Return [X, Y] of the center of cell containing provided text 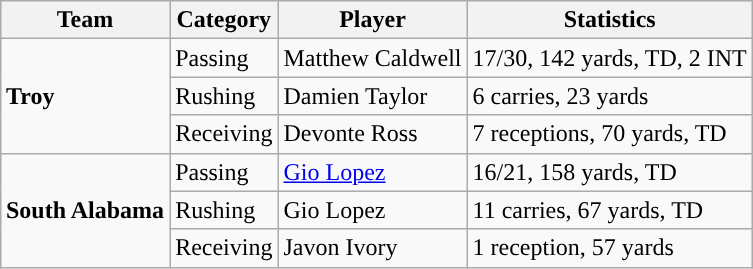
Devonte Ross [372, 134]
17/30, 142 yards, TD, 2 INT [610, 58]
11 carries, 67 yards, TD [610, 210]
Matthew Caldwell [372, 58]
Team [84, 20]
South Alabama [84, 210]
Troy [84, 96]
Player [372, 20]
Statistics [610, 20]
Category [224, 20]
Damien Taylor [372, 96]
Javon Ivory [372, 248]
16/21, 158 yards, TD [610, 172]
6 carries, 23 yards [610, 96]
1 reception, 57 yards [610, 248]
7 receptions, 70 yards, TD [610, 134]
